Extract the [x, y] coordinate from the center of the cell holding the provided text.  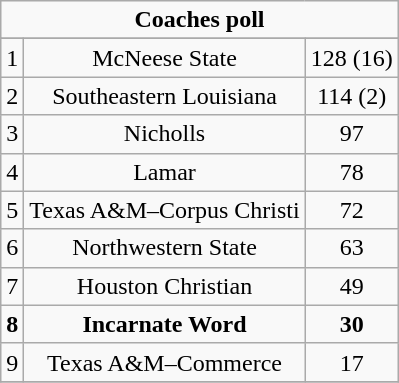
Lamar [164, 172]
Houston Christian [164, 286]
Texas A&M–Corpus Christi [164, 210]
72 [352, 210]
Texas A&M–Commerce [164, 362]
8 [12, 324]
Nicholls [164, 134]
128 (16) [352, 58]
49 [352, 286]
Coaches poll [200, 20]
7 [12, 286]
2 [12, 96]
30 [352, 324]
17 [352, 362]
McNeese State [164, 58]
1 [12, 58]
97 [352, 134]
3 [12, 134]
9 [12, 362]
63 [352, 248]
Southeastern Louisiana [164, 96]
78 [352, 172]
114 (2) [352, 96]
Incarnate Word [164, 324]
5 [12, 210]
4 [12, 172]
6 [12, 248]
Northwestern State [164, 248]
